For the text-containing cell, return its midpoint in (X, Y) coordinate format. 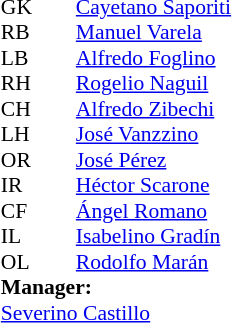
Rodolfo Marán (154, 262)
Héctor Scarone (154, 185)
LH (20, 135)
Rogelio Naguil (154, 83)
Manager: (116, 287)
RH (20, 83)
OL (20, 262)
Alfredo Zibechi (154, 109)
CH (20, 109)
IR (20, 185)
Manuel Varela (154, 33)
OR (20, 160)
José Pérez (154, 160)
Ángel Romano (154, 211)
Alfredo Foglino (154, 58)
IL (20, 237)
RB (20, 33)
LB (20, 58)
José Vanzzino (154, 135)
Isabelino Gradín (154, 237)
CF (20, 211)
